Detect which cell encompasses the target text, then output its [x, y] center coordinate. 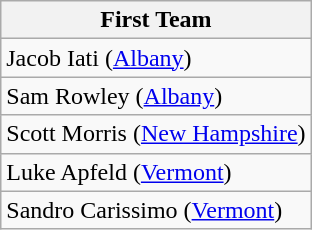
Scott Morris (New Hampshire) [156, 134]
Luke Apfeld (Vermont) [156, 172]
Sam Rowley (Albany) [156, 96]
First Team [156, 20]
Jacob Iati (Albany) [156, 58]
Sandro Carissimo (Vermont) [156, 210]
